Return (X, Y) of the center of cell containing provided text 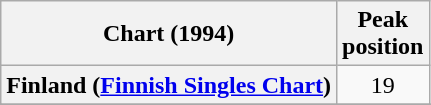
Finland (Finnish Singles Chart) (169, 85)
19 (383, 85)
Chart (1994) (169, 34)
Peakposition (383, 34)
